Detect which cell encompasses the target text, then output its (x, y) center coordinate. 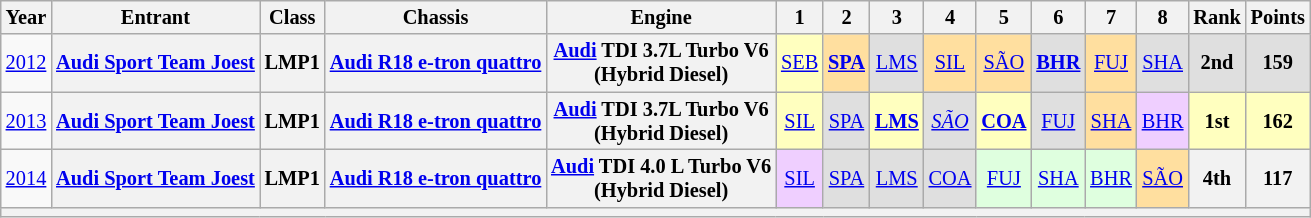
Audi TDI 4.0 L Turbo V6 (Hybrid Diesel) (661, 178)
2014 (26, 178)
162 (1278, 121)
4 (950, 17)
7 (1111, 17)
1 (800, 17)
Entrant (155, 17)
Points (1278, 17)
159 (1278, 63)
2012 (26, 63)
Class (292, 17)
2nd (1216, 63)
1st (1216, 121)
3 (897, 17)
4th (1216, 178)
SEB (800, 63)
Rank (1216, 17)
Chassis (436, 17)
5 (1004, 17)
117 (1278, 178)
Engine (661, 17)
8 (1163, 17)
6 (1058, 17)
Year (26, 17)
2 (846, 17)
2013 (26, 121)
